Return the [X, Y] coordinate for the center point of the cell that contains the specified text.  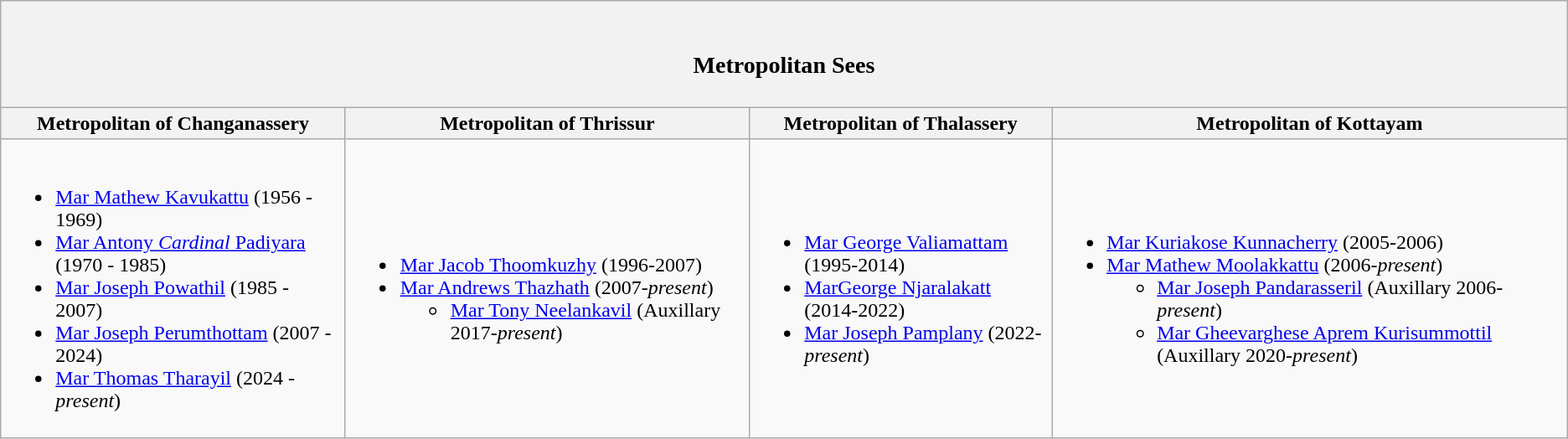
Metropolitan of Kottayam [1310, 123]
Mar George Valiamattam (1995-2014)MarGeorge Njaralakatt (2014-2022)Mar Joseph Pamplany (2022-present) [901, 288]
Metropolitan Sees [784, 54]
Mar Jacob Thoomkuzhy (1996-2007)Mar Andrews Thazhath (2007-present)Mar Tony Neelankavil (Auxillary 2017-present) [548, 288]
Metropolitan of Thalassery [901, 123]
Metropolitan of Changanassery [173, 123]
Metropolitan of Thrissur [548, 123]
